Determine the (X, Y) coordinate at the center of the cell enclosing the given text.  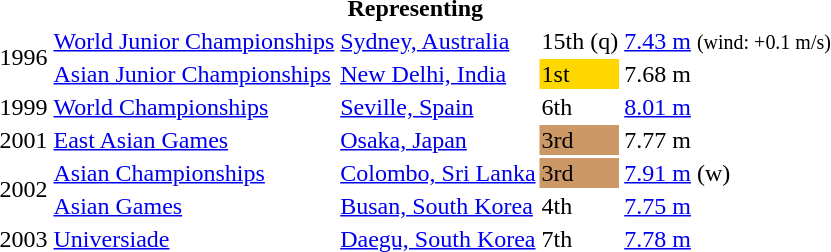
Seville, Spain (438, 107)
Osaka, Japan (438, 140)
6th (580, 107)
East Asian Games (194, 140)
Asian Championships (194, 173)
Busan, South Korea (438, 206)
World Championships (194, 107)
1st (580, 74)
4th (580, 206)
15th (q) (580, 41)
World Junior Championships (194, 41)
New Delhi, India (438, 74)
Sydney, Australia (438, 41)
Colombo, Sri Lanka (438, 173)
Asian Junior Championships (194, 74)
Asian Games (194, 206)
